Pinpoint the cell where the given text exists, returning its (X, Y) midpoint coordinate. 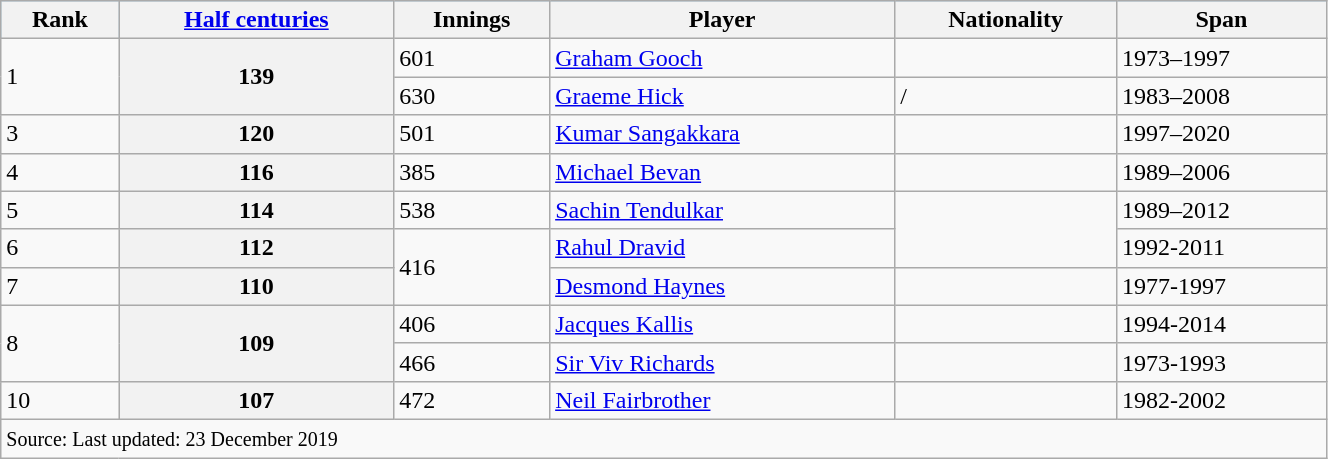
Source: Last updated: 23 December 2019 (664, 438)
112 (256, 248)
6 (60, 248)
466 (472, 362)
7 (60, 286)
1994-2014 (1221, 324)
109 (256, 343)
Span (1221, 20)
601 (472, 58)
120 (256, 134)
Rahul Dravid (722, 248)
3 (60, 134)
Innings (472, 20)
Neil Fairbrother (722, 400)
472 (472, 400)
Sir Viv Richards (722, 362)
110 (256, 286)
1997–2020 (1221, 134)
4 (60, 172)
1992-2011 (1221, 248)
8 (60, 343)
Graeme Hick (722, 96)
538 (472, 210)
114 (256, 210)
107 (256, 400)
116 (256, 172)
10 (60, 400)
406 (472, 324)
Half centuries (256, 20)
Player (722, 20)
1989–2012 (1221, 210)
1983–2008 (1221, 96)
1 (60, 77)
/ (1006, 96)
Michael Bevan (722, 172)
139 (256, 77)
501 (472, 134)
1982-2002 (1221, 400)
1973–1997 (1221, 58)
630 (472, 96)
5 (60, 210)
1973-1993 (1221, 362)
1989–2006 (1221, 172)
Graham Gooch (722, 58)
Jacques Kallis (722, 324)
416 (472, 267)
Rank (60, 20)
1977-1997 (1221, 286)
Kumar Sangakkara (722, 134)
Sachin Tendulkar (722, 210)
385 (472, 172)
Desmond Haynes (722, 286)
Nationality (1006, 20)
